Scan for the cell matching the given text and deliver its [x, y] coordinate at center. 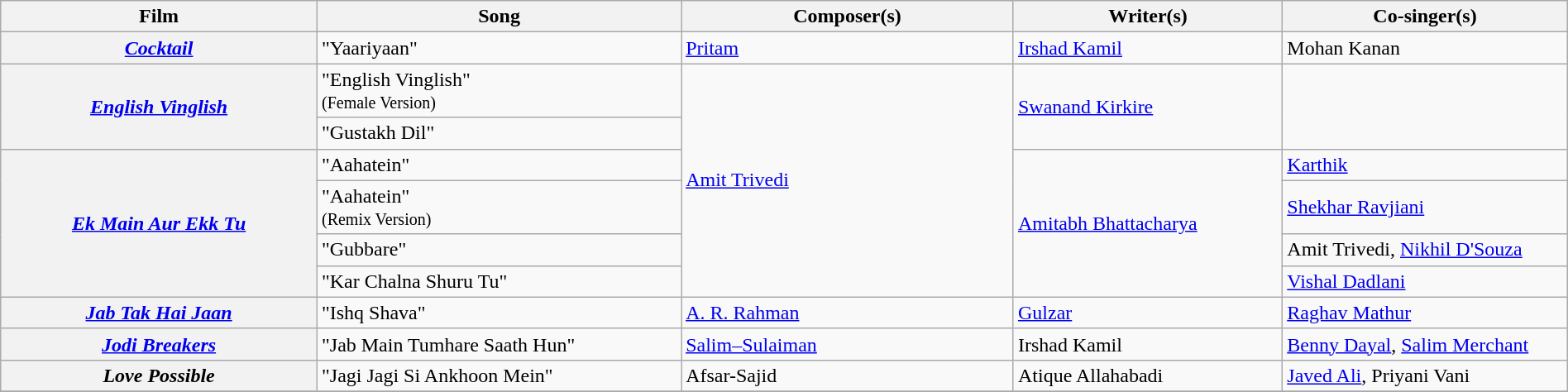
Afsar-Sajid [848, 375]
Love Possible [159, 375]
"Gubbare" [499, 250]
"Kar Chalna Shuru Tu" [499, 281]
Ek Main Aur Ekk Tu [159, 223]
Vishal Dadlani [1425, 281]
Gulzar [1148, 313]
Amit Trivedi [848, 180]
Amit Trivedi, Nikhil D'Souza [1425, 250]
Raghav Mathur [1425, 313]
Karthik [1425, 165]
Javed Ali, Priyani Vani [1425, 375]
"English Vinglish"(Female Version) [499, 91]
Writer(s) [1148, 17]
Film [159, 17]
Jab Tak Hai Jaan [159, 313]
Pritam [848, 48]
Atique Allahabadi [1148, 375]
"Ishq Shava" [499, 313]
Salim–Sulaiman [848, 344]
Song [499, 17]
Shekhar Ravjiani [1425, 207]
Cocktail [159, 48]
Amitabh Bhattacharya [1148, 223]
English Vinglish [159, 106]
"Aahatein" [499, 165]
Co-singer(s) [1425, 17]
A. R. Rahman [848, 313]
Swanand Kirkire [1148, 106]
Benny Dayal, Salim Merchant [1425, 344]
"Gustakh Dil" [499, 133]
"Yaariyaan" [499, 48]
"Jab Main Tumhare Saath Hun" [499, 344]
"Aahatein"(Remix Version) [499, 207]
Jodi Breakers [159, 344]
"Jagi Jagi Si Ankhoon Mein" [499, 375]
Mohan Kanan [1425, 48]
Composer(s) [848, 17]
